Provide the [X, Y] coordinate of the cell's center where the given text is located.  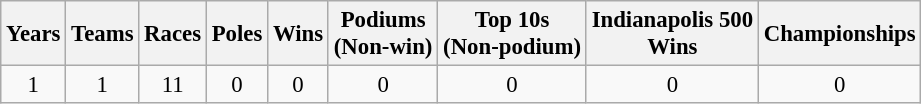
Top 10s(Non-podium) [512, 34]
Podiums(Non-win) [382, 34]
Teams [102, 34]
Races [173, 34]
Years [34, 34]
Championships [840, 34]
Poles [236, 34]
Wins [298, 34]
11 [173, 85]
Indianapolis 500Wins [672, 34]
